Capture the cell that displays the provided text and extract its (x, y) central coordinate. 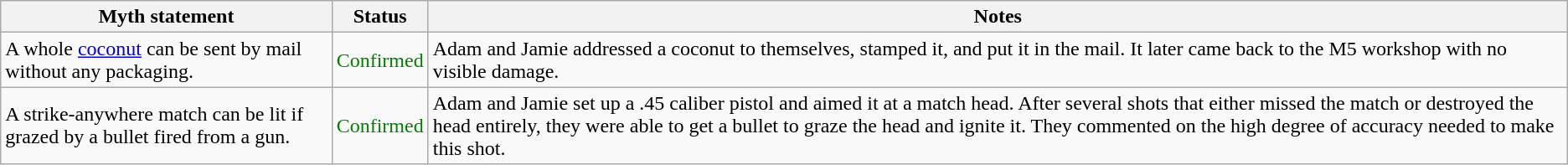
A whole coconut can be sent by mail without any packaging. (166, 60)
Myth statement (166, 17)
A strike-anywhere match can be lit if grazed by a bullet fired from a gun. (166, 126)
Adam and Jamie addressed a coconut to themselves, stamped it, and put it in the mail. It later came back to the M5 workshop with no visible damage. (998, 60)
Status (380, 17)
Notes (998, 17)
